Search for the cell housing the specified text and yield its (x, y) center coordinate. 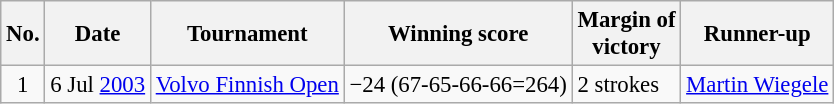
Runner-up (758, 34)
Tournament (247, 34)
2 strokes (626, 85)
Margin ofvictory (626, 34)
6 Jul 2003 (98, 85)
No. (23, 34)
Volvo Finnish Open (247, 85)
−24 (67-65-66-66=264) (458, 85)
Martin Wiegele (758, 85)
Date (98, 34)
1 (23, 85)
Winning score (458, 34)
